Locate the cell with the specified text and output its (X, Y) center coordinate. 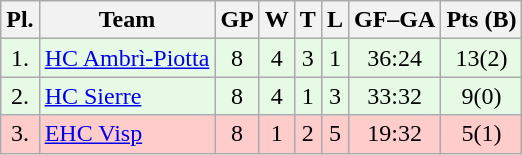
36:24 (394, 58)
13(2) (482, 58)
EHC Visp (127, 134)
19:32 (394, 134)
L (334, 20)
2. (20, 96)
Pts (B) (482, 20)
33:32 (394, 96)
5(1) (482, 134)
2 (308, 134)
GP (237, 20)
HC Sierre (127, 96)
Pl. (20, 20)
1. (20, 58)
5 (334, 134)
GF–GA (394, 20)
W (276, 20)
3. (20, 134)
T (308, 20)
9(0) (482, 96)
Team (127, 20)
HC Ambrì-Piotta (127, 58)
